Identify which cell holds the provided text, then report its [X, Y] central coordinate. 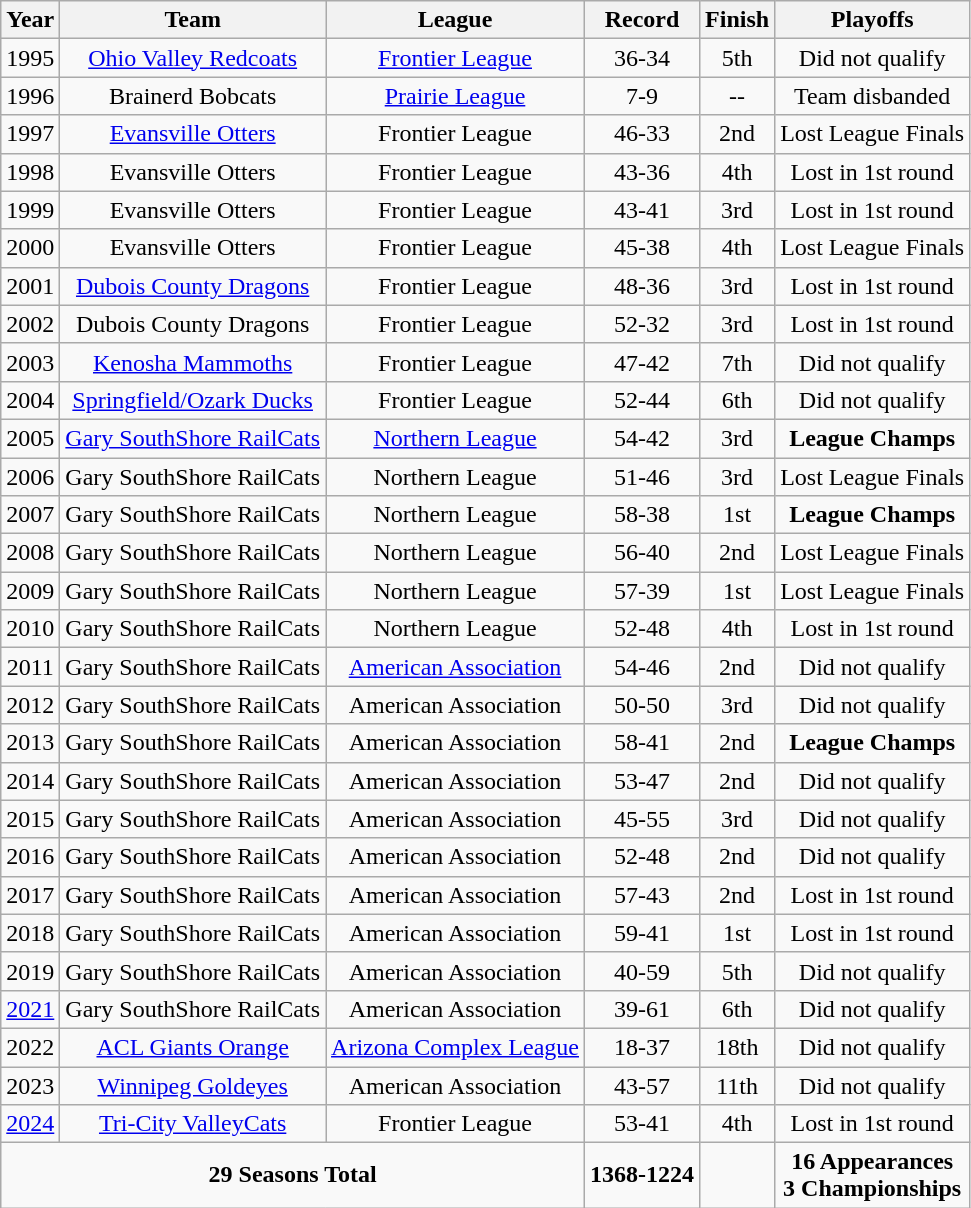
43-41 [642, 210]
2009 [30, 591]
45-38 [642, 248]
2000 [30, 248]
2008 [30, 553]
1996 [30, 96]
1997 [30, 134]
2006 [30, 477]
57-43 [642, 895]
39-61 [642, 1009]
47-42 [642, 362]
40-59 [642, 971]
2024 [30, 1124]
51-46 [642, 477]
Arizona Complex League [456, 1047]
29 Seasons Total [293, 1176]
45-55 [642, 819]
7th [738, 362]
2003 [30, 362]
Prairie League [456, 96]
2007 [30, 515]
57-39 [642, 591]
2012 [30, 705]
1368-1224 [642, 1176]
1998 [30, 172]
2011 [30, 667]
52-44 [642, 400]
59-41 [642, 933]
43-36 [642, 172]
2010 [30, 629]
Tri-City ValleyCats [193, 1124]
48-36 [642, 286]
Playoffs [872, 20]
2017 [30, 895]
Kenosha Mammoths [193, 362]
11th [738, 1085]
Finish [738, 20]
16 Appearances3 Championships [872, 1176]
54-46 [642, 667]
1995 [30, 58]
Team disbanded [872, 96]
Ohio Valley Redcoats [193, 58]
46-33 [642, 134]
2023 [30, 1085]
2013 [30, 743]
50-50 [642, 705]
Brainerd Bobcats [193, 96]
2022 [30, 1047]
56-40 [642, 553]
Team [193, 20]
18-37 [642, 1047]
-- [738, 96]
Winnipeg Goldeyes [193, 1085]
58-38 [642, 515]
53-41 [642, 1124]
53-47 [642, 781]
2005 [30, 438]
58-41 [642, 743]
2019 [30, 971]
1999 [30, 210]
2021 [30, 1009]
League [456, 20]
Record [642, 20]
52-32 [642, 324]
2004 [30, 400]
2016 [30, 857]
18th [738, 1047]
Year [30, 20]
Springfield/Ozark Ducks [193, 400]
2014 [30, 781]
2015 [30, 819]
54-42 [642, 438]
43-57 [642, 1085]
ACL Giants Orange [193, 1047]
2018 [30, 933]
7-9 [642, 96]
2002 [30, 324]
36-34 [642, 58]
2001 [30, 286]
